Identify which cell holds the provided text, then report its (X, Y) central coordinate. 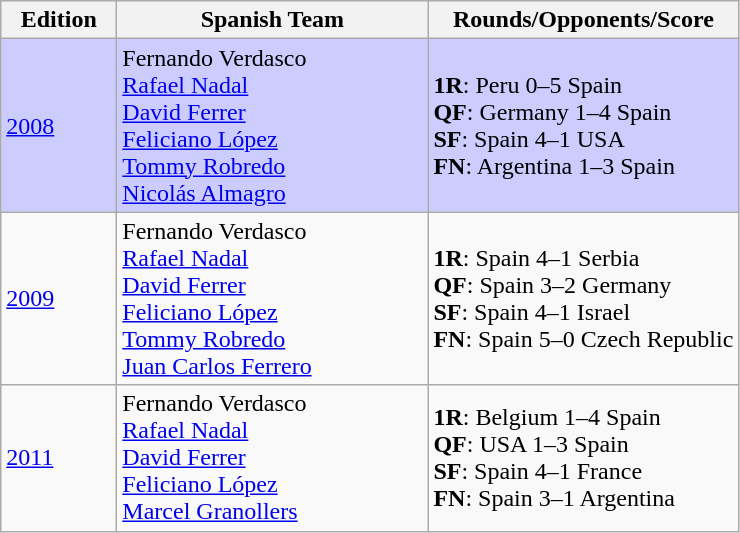
2011 (59, 458)
Edition (59, 20)
Fernando VerdascoRafael NadalDavid FerrerFeliciano LópezTommy RobredoNicolás Almagro (272, 126)
1R: Belgium 1–4 SpainQF: USA 1–3 SpainSF: Spain 4–1 FranceFN: Spain 3–1 Argentina (584, 458)
1R: Spain 4–1 SerbiaQF: Spain 3–2 GermanySF: Spain 4–1 IsraelFN: Spain 5–0 Czech Republic (584, 298)
1R: Peru 0–5 SpainQF: Germany 1–4 SpainSF: Spain 4–1 USAFN: Argentina 1–3 Spain (584, 126)
Spanish Team (272, 20)
Fernando VerdascoRafael NadalDavid FerrerFeliciano LópezMarcel Granollers (272, 458)
2009 (59, 298)
Fernando VerdascoRafael NadalDavid FerrerFeliciano LópezTommy RobredoJuan Carlos Ferrero (272, 298)
Rounds/Opponents/Score (584, 20)
2008 (59, 126)
